Search for the cell housing the specified text and yield its [x, y] center coordinate. 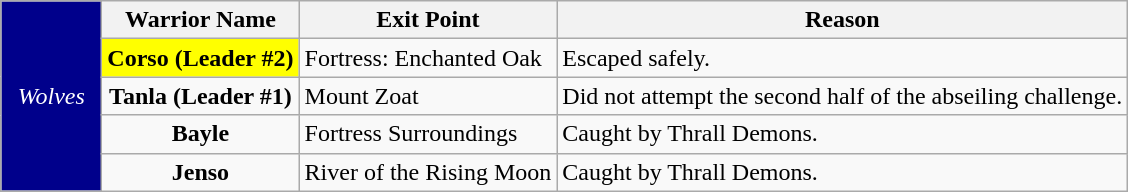
Wolves [52, 96]
Escaped safely. [842, 58]
Tanla (Leader #1) [200, 96]
Bayle [200, 134]
Corso (Leader #2) [200, 58]
Fortress: Enchanted Oak [428, 58]
Mount Zoat [428, 96]
River of the Rising Moon [428, 172]
Warrior Name [200, 20]
Fortress Surroundings [428, 134]
Exit Point [428, 20]
Jenso [200, 172]
Did not attempt the second half of the abseiling challenge. [842, 96]
Reason [842, 20]
